Provide the (X, Y) coordinate of the cell's center where the given text is located.  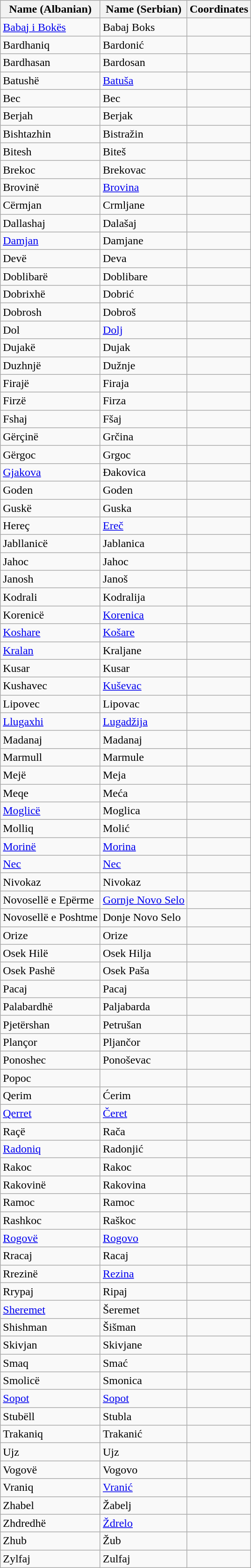
Popoc (50, 1078)
Smolicë (50, 1381)
Kodralija (143, 597)
Morina (143, 846)
Biteš (143, 152)
Kraljane (143, 650)
Babaj i Bokës (50, 27)
Damjan (50, 241)
Ponoševac (143, 1060)
Novosellë e Poshtme (50, 918)
Ðakovica (143, 472)
Osek Paša (143, 971)
Brekovac (143, 169)
Rogovë (50, 1238)
Lipovec (50, 704)
Qerret (50, 1114)
Qerim (50, 1096)
Ereč (143, 526)
Bardhaniq (50, 45)
Zhdredhë (50, 1523)
Shishman (50, 1327)
Pjetërshan (50, 1024)
Dobrosh (50, 312)
Dobrixhë (50, 294)
Fšaj (143, 419)
Meća (143, 793)
Vranić (143, 1488)
Cërmjan (50, 205)
Racaj (143, 1256)
Čeret (143, 1114)
Ponoshec (50, 1060)
Bardonić (143, 45)
Smać (143, 1363)
Žub (143, 1541)
Marmull (50, 757)
Zulfaj (143, 1559)
Šišman (143, 1327)
Duzhnjë (50, 365)
Rakovinë (50, 1185)
Šeremet (143, 1309)
Moglica (143, 811)
Trakaniq (50, 1434)
Dallashaj (50, 223)
Zhabel (50, 1505)
Guska (143, 508)
Firzë (50, 401)
Meqe (50, 793)
Ždrelo (143, 1523)
Berjak (143, 116)
Molić (143, 829)
Rakovina (143, 1185)
Smaq (50, 1363)
Lugadžija (143, 722)
Stubla (143, 1416)
Dalašaj (143, 223)
Berjah (50, 116)
Janoš (143, 579)
Bardosan (143, 63)
Ćerim (143, 1096)
Lipovac (143, 704)
Dol (50, 330)
Dobrić (143, 294)
Doblibarë (50, 277)
Bitesh (50, 152)
Vogovë (50, 1470)
Bishtazhin (50, 134)
Paljabarda (143, 1006)
Firza (143, 401)
Rashkoc (50, 1220)
Stubëll (50, 1416)
Skivjan (50, 1345)
Gërgoc (50, 454)
Moglicë (50, 811)
Raškoc (143, 1220)
Kushavec (50, 686)
Rracaj (50, 1256)
Grgoc (143, 454)
Firaja (143, 383)
Kralan (50, 650)
Rezina (143, 1274)
Korenica (143, 615)
Bistražin (143, 134)
Radoniq (50, 1149)
Pljančor (143, 1042)
Name (Albanian) (50, 9)
Raçë (50, 1131)
Gërçinë (50, 437)
Smonica (143, 1381)
Gornje Novo Selo (143, 900)
Rogovo (143, 1238)
Žabelj (143, 1505)
Trakanić (143, 1434)
Zylfaj (50, 1559)
Vraniq (50, 1488)
Fshaj (50, 419)
Marmule (143, 757)
Batuša (143, 80)
Osek Pashë (50, 971)
Ripaj (143, 1291)
Grčina (143, 437)
Babaj Boks (143, 27)
Kodrali (50, 597)
Firajë (50, 383)
Mejë (50, 775)
Llugaxhi (50, 722)
Bardhasan (50, 63)
Rača (143, 1131)
Radonjić (143, 1149)
Molliq (50, 829)
Dolj (143, 330)
Deva (143, 259)
Plançor (50, 1042)
Palabardhë (50, 1006)
Hereç (50, 526)
Dujak (143, 348)
Vogovo (143, 1470)
Dužnje (143, 365)
Jablanica (143, 544)
Morinë (50, 846)
Name (Serbian) (143, 9)
Osek Hilja (143, 953)
Novosellë e Epërme (50, 900)
Koshare (50, 633)
Damjane (143, 241)
Coordinates (219, 9)
Guskë (50, 508)
Rrezinë (50, 1274)
Doblibare (143, 277)
Kuševac (143, 686)
Batushë (50, 80)
Brovinë (50, 187)
Brovina (143, 187)
Rrypaj (50, 1291)
Meja (143, 775)
Zhub (50, 1541)
Skivjane (143, 1345)
Crmljane (143, 205)
Korenicë (50, 615)
Dobroš (143, 312)
Devë (50, 259)
Jabllanicë (50, 544)
Donje Novo Selo (143, 918)
Dujakë (50, 348)
Gjakova (50, 472)
Osek Hilë (50, 953)
Sheremet (50, 1309)
Brekoc (50, 169)
Petrušan (143, 1024)
Janosh (50, 579)
Košare (143, 633)
